Return (X, Y) of the center of cell containing provided text 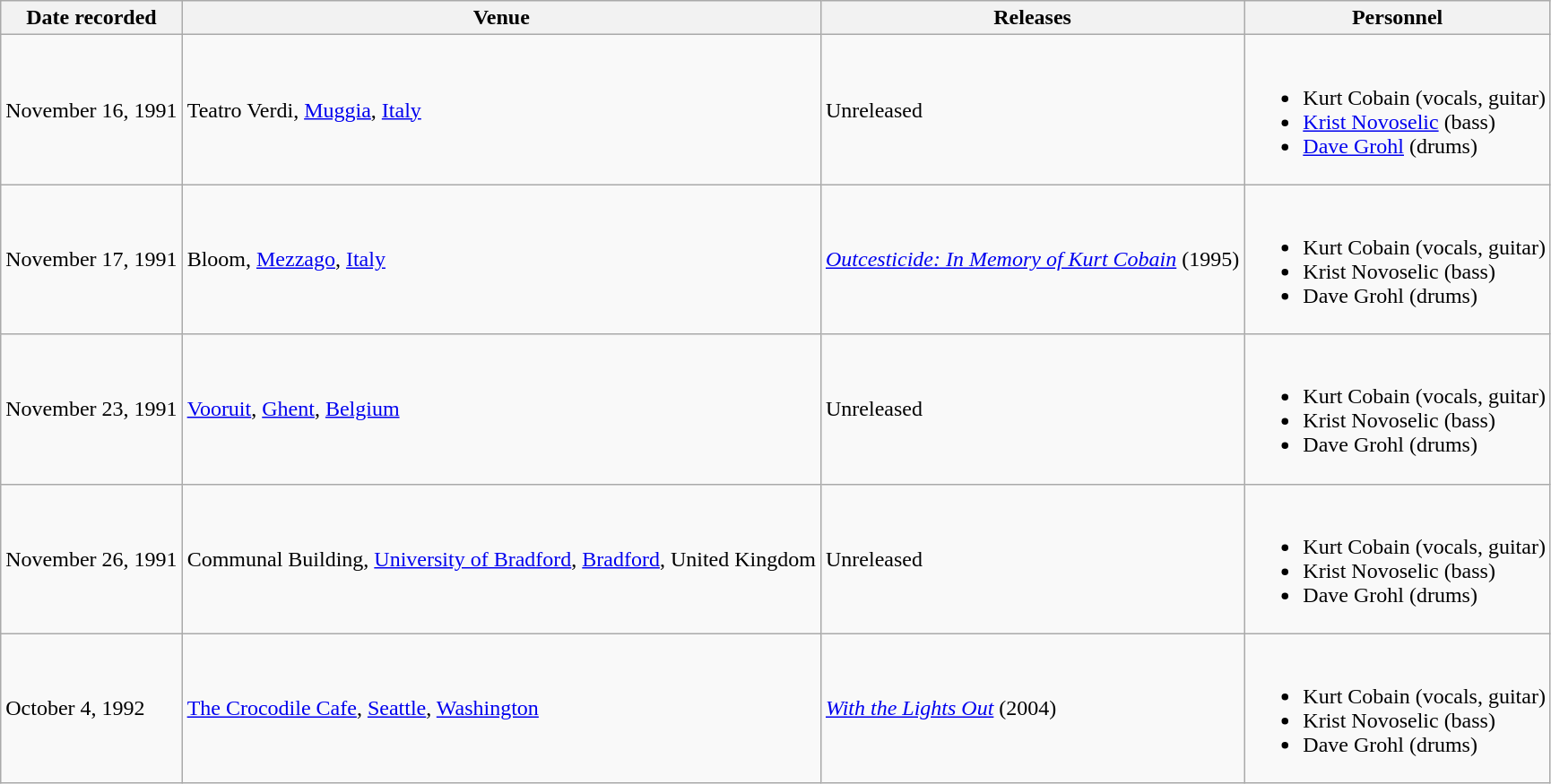
November 17, 1991 (91, 260)
Vooruit, Ghent, Belgium (501, 409)
The Crocodile Cafe, Seattle, Washington (501, 708)
Personnel (1398, 18)
Date recorded (91, 18)
With the Lights Out (2004) (1032, 708)
October 4, 1992 (91, 708)
November 26, 1991 (91, 559)
November 16, 1991 (91, 109)
Communal Building, University of Bradford, Bradford, United Kingdom (501, 559)
Bloom, Mezzago, Italy (501, 260)
November 23, 1991 (91, 409)
Venue (501, 18)
Outcesticide: In Memory of Kurt Cobain (1995) (1032, 260)
Releases (1032, 18)
Teatro Verdi, Muggia, Italy (501, 109)
